Output the [x, y] coordinate of the center of the cell containing the given text.  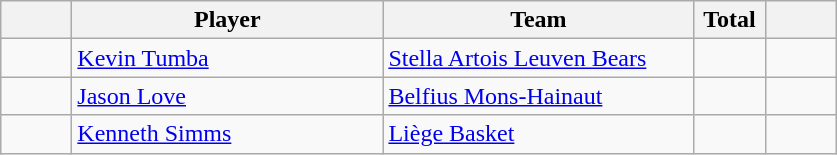
Belfius Mons-Hainaut [538, 96]
Team [538, 20]
Player [228, 20]
Kevin Tumba [228, 58]
Total [730, 20]
Liège Basket [538, 134]
Jason Love [228, 96]
Kenneth Simms [228, 134]
Stella Artois Leuven Bears [538, 58]
